Identify which cell holds the provided text, then report its [X, Y] central coordinate. 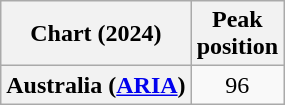
Peak position [237, 34]
Chart (2024) [96, 34]
Australia (ARIA) [96, 85]
96 [237, 85]
